Return the [X, Y] coordinate for the center point of the cell that contains the specified text.  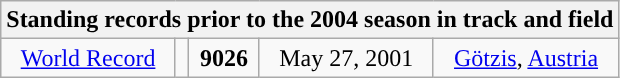
World Record [88, 58]
Götzis, Austria [526, 58]
Standing records prior to the 2004 season in track and field [310, 20]
9026 [224, 58]
May 27, 2001 [346, 58]
